Provide the [X, Y] coordinate of the cell's center where the given text is located.  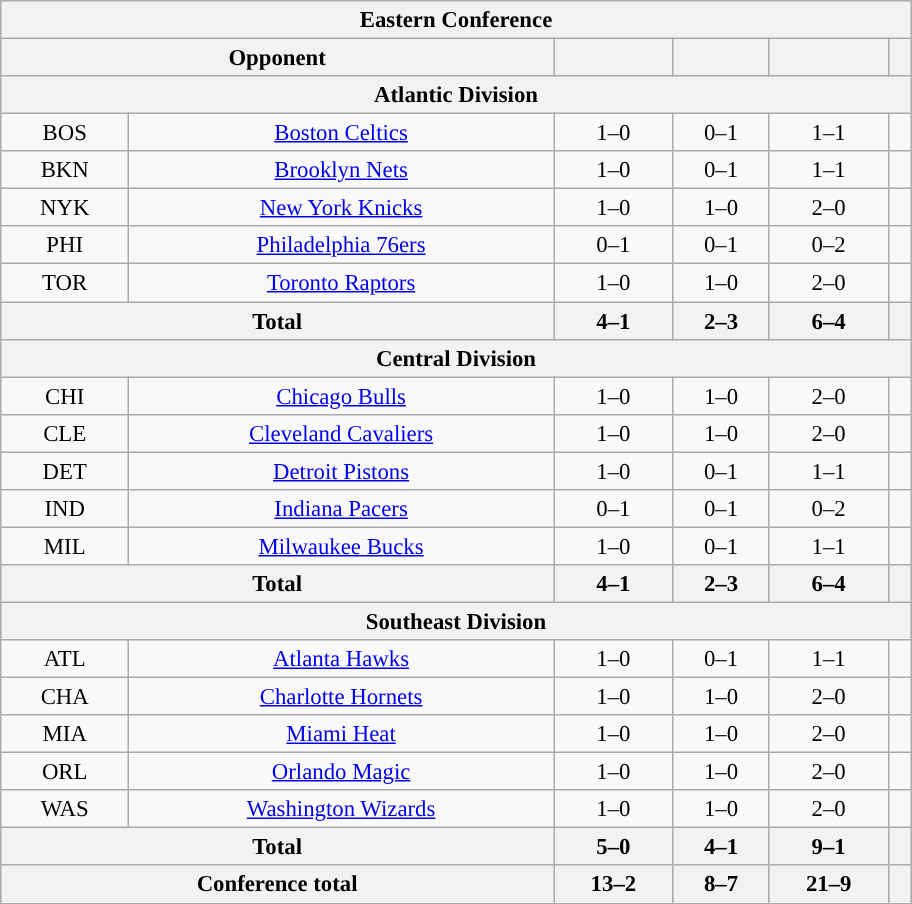
WAS [65, 809]
8–7 [720, 885]
Cleveland Cavaliers [342, 433]
Detroit Pistons [342, 471]
TOR [65, 283]
Southeast Division [456, 621]
Conference total [278, 885]
Orlando Magic [342, 772]
Philadelphia 76ers [342, 245]
Milwaukee Bucks [342, 546]
Chicago Bulls [342, 396]
Central Division [456, 358]
DET [65, 471]
Charlotte Hornets [342, 697]
5–0 [614, 847]
Atlanta Hawks [342, 659]
ATL [65, 659]
Eastern Conference [456, 20]
Miami Heat [342, 734]
Opponent [278, 58]
CLE [65, 433]
Indiana Pacers [342, 509]
BOS [65, 133]
IND [65, 509]
9–1 [829, 847]
Boston Celtics [342, 133]
NYK [65, 208]
ORL [65, 772]
Atlantic Division [456, 95]
Toronto Raptors [342, 283]
Brooklyn Nets [342, 170]
MIA [65, 734]
CHA [65, 697]
CHI [65, 396]
PHI [65, 245]
New York Knicks [342, 208]
MIL [65, 546]
Washington Wizards [342, 809]
21–9 [829, 885]
13–2 [614, 885]
BKN [65, 170]
